Output the [X, Y] coordinate of the center of the cell containing the given text.  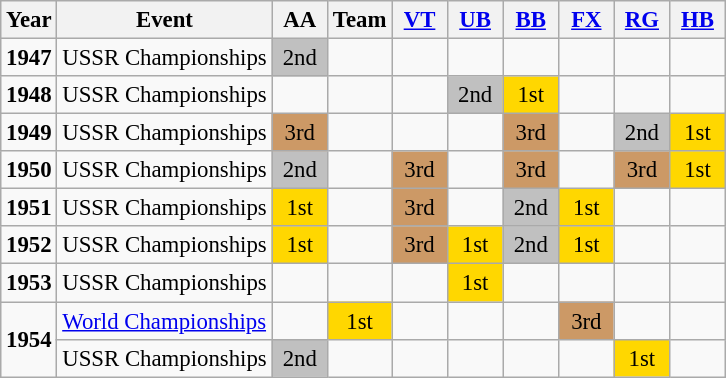
UB [475, 20]
VT [420, 20]
1949 [29, 133]
1950 [29, 170]
RG [642, 20]
1951 [29, 208]
World Championships [164, 321]
1947 [29, 58]
FX [587, 20]
1948 [29, 95]
Team [360, 20]
HB [698, 20]
1952 [29, 245]
1953 [29, 283]
BB [531, 20]
1954 [29, 340]
Year [29, 20]
AA [300, 20]
Event [164, 20]
